Pinpoint the cell where the given text exists, returning its [x, y] midpoint coordinate. 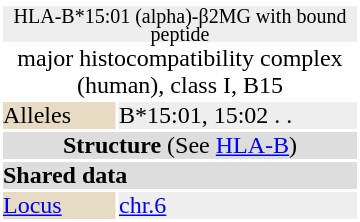
Structure (See HLA-B) [180, 146]
Alleles [60, 116]
major histocompatibility complex (human), class I, B15 [180, 72]
Shared data [180, 176]
chr.6 [238, 206]
HLA-B*15:01 (alpha)-β2MG with bound peptide [180, 24]
Locus [60, 206]
B*15:01, 15:02 . . [238, 116]
